Determine the (X, Y) coordinate at the center of the cell enclosing the given text.  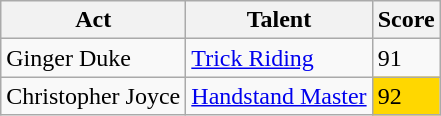
Trick Riding (279, 58)
92 (406, 96)
Ginger Duke (94, 58)
Handstand Master (279, 96)
Christopher Joyce (94, 96)
Talent (279, 20)
Act (94, 20)
Score (406, 20)
91 (406, 58)
